For the text-containing cell, return its midpoint in (X, Y) coordinate format. 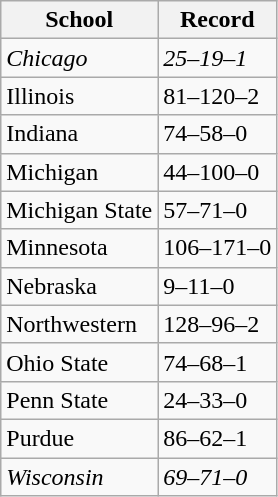
Northwestern (80, 324)
57–71–0 (218, 210)
Wisconsin (80, 477)
Purdue (80, 438)
128–96–2 (218, 324)
Nebraska (80, 286)
School (80, 20)
106–171–0 (218, 248)
74–58–0 (218, 134)
Chicago (80, 58)
Penn State (80, 400)
69–71–0 (218, 477)
86–62–1 (218, 438)
Illinois (80, 96)
Michigan State (80, 210)
Michigan (80, 172)
25–19–1 (218, 58)
9–11–0 (218, 286)
Record (218, 20)
74–68–1 (218, 362)
81–120–2 (218, 96)
Ohio State (80, 362)
Indiana (80, 134)
Minnesota (80, 248)
24–33–0 (218, 400)
44–100–0 (218, 172)
